From the cell containing the given text, extract its center point as (X, Y) coordinate. 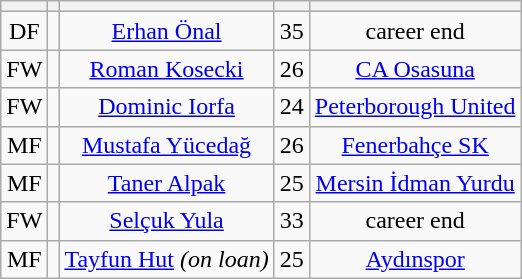
Tayfun Hut (on loan) (166, 259)
24 (292, 107)
Peterborough United (415, 107)
33 (292, 221)
Fenerbahçe SK (415, 145)
Dominic Iorfa (166, 107)
Roman Kosecki (166, 69)
Erhan Önal (166, 31)
DF (24, 31)
35 (292, 31)
Mustafa Yücedağ (166, 145)
Aydınspor (415, 259)
CA Osasuna (415, 69)
Selçuk Yula (166, 221)
Mersin İdman Yurdu (415, 183)
Taner Alpak (166, 183)
